Locate the cell with the specified text and output its (x, y) center coordinate. 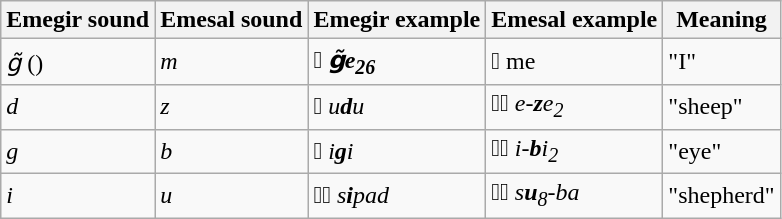
z (232, 107)
Meaning (722, 20)
g (78, 151)
"sheep" (722, 107)
"eye" (722, 151)
b (232, 151)
Emesal sound (232, 20)
𒉺𒇻 sipad (397, 195)
Emegir sound (78, 20)
𒈨 me (574, 62)
d (78, 107)
Emegir example (397, 20)
m (232, 62)
g̃ () (78, 62)
"shepherd" (722, 195)
i (78, 195)
Emesal example (574, 20)
𒇻 udu (397, 107)
𒅆 igi (397, 151)
𒁻𒁀 su8-ba (574, 195)
"I" (722, 62)
𒂊𒍢 e-ze2 (574, 107)
𒄿𒉈 i-bi2 (574, 151)
u (232, 195)
𒂷 g̃e26 (397, 62)
